Output the [X, Y] coordinate of the center of the cell containing the given text.  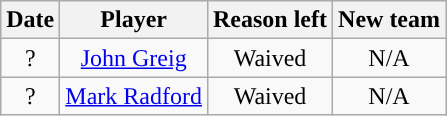
Player [134, 20]
Mark Radford [134, 96]
New team [390, 20]
Date [30, 20]
John Greig [134, 58]
Reason left [270, 20]
